Pinpoint the cell where the given text exists, returning its (x, y) midpoint coordinate. 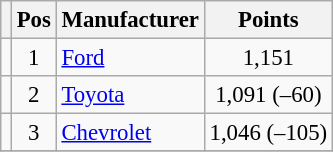
1 (34, 58)
1,151 (268, 58)
Chevrolet (130, 133)
Toyota (130, 95)
Points (268, 20)
3 (34, 133)
1,091 (–60) (268, 95)
1,046 (–105) (268, 133)
Manufacturer (130, 20)
Pos (34, 20)
Ford (130, 58)
2 (34, 95)
